From the cell containing the given text, extract its center point as [X, Y] coordinate. 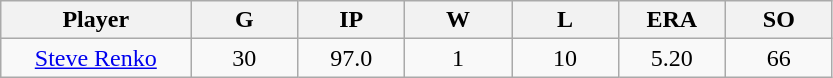
97.0 [352, 58]
10 [566, 58]
66 [778, 58]
Player [96, 20]
1 [458, 58]
L [566, 20]
ERA [672, 20]
SO [778, 20]
IP [352, 20]
5.20 [672, 58]
W [458, 20]
30 [244, 58]
Steve Renko [96, 58]
G [244, 20]
